Locate the cell with the specified text and output its [x, y] center coordinate. 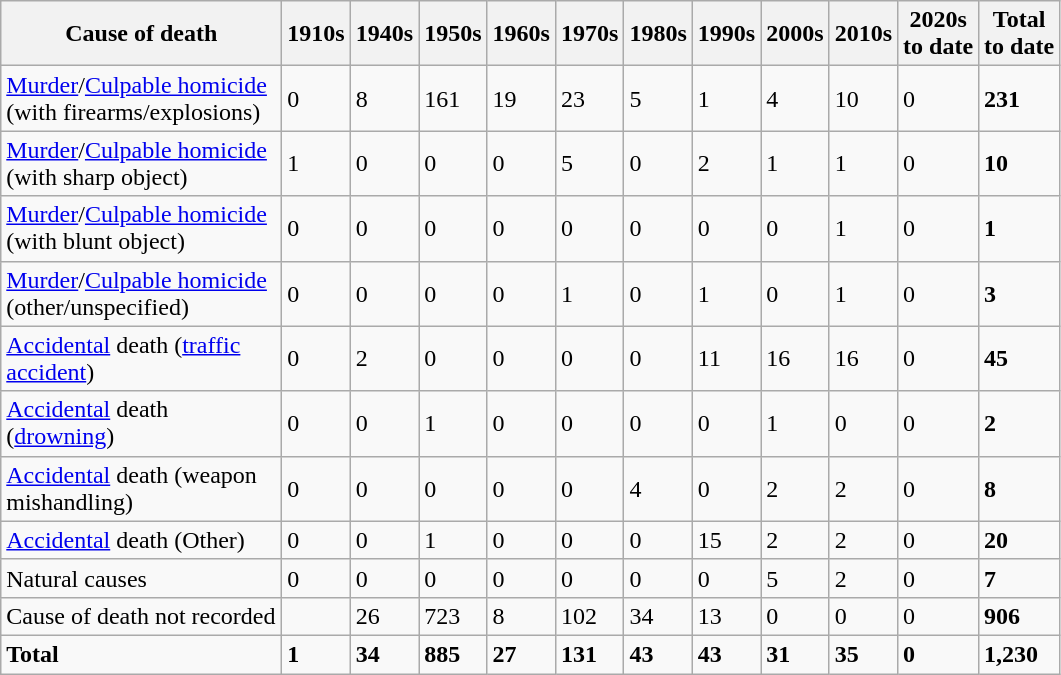
1910s [316, 34]
13 [726, 616]
1950s [453, 34]
31 [795, 654]
3 [1020, 294]
1940s [384, 34]
Murder/Culpable homicide (with blunt object) [142, 228]
723 [453, 616]
102 [589, 616]
2000s [795, 34]
Accidental death (traffic accident) [142, 358]
15 [726, 540]
Accidental death (drowning) [142, 424]
35 [863, 654]
26 [384, 616]
1,230 [1020, 654]
7 [1020, 578]
2010s [863, 34]
2020sto date [938, 34]
Murder/Culpable homicide (with sharp object) [142, 164]
Accidental death (weapon mishandling) [142, 488]
27 [521, 654]
Natural causes [142, 578]
Cause of death not recorded [142, 616]
131 [589, 654]
19 [521, 98]
23 [589, 98]
45 [1020, 358]
906 [1020, 616]
20 [1020, 540]
885 [453, 654]
161 [453, 98]
1960s [521, 34]
Accidental death (Other) [142, 540]
1970s [589, 34]
Totalto date [1020, 34]
Cause of death [142, 34]
11 [726, 358]
1990s [726, 34]
Murder/Culpable homicide (with firearms/explosions) [142, 98]
Total [142, 654]
Murder/Culpable homicide (other/unspecified) [142, 294]
1980s [658, 34]
231 [1020, 98]
